Extract the (X, Y) coordinate from the center of the cell holding the provided text.  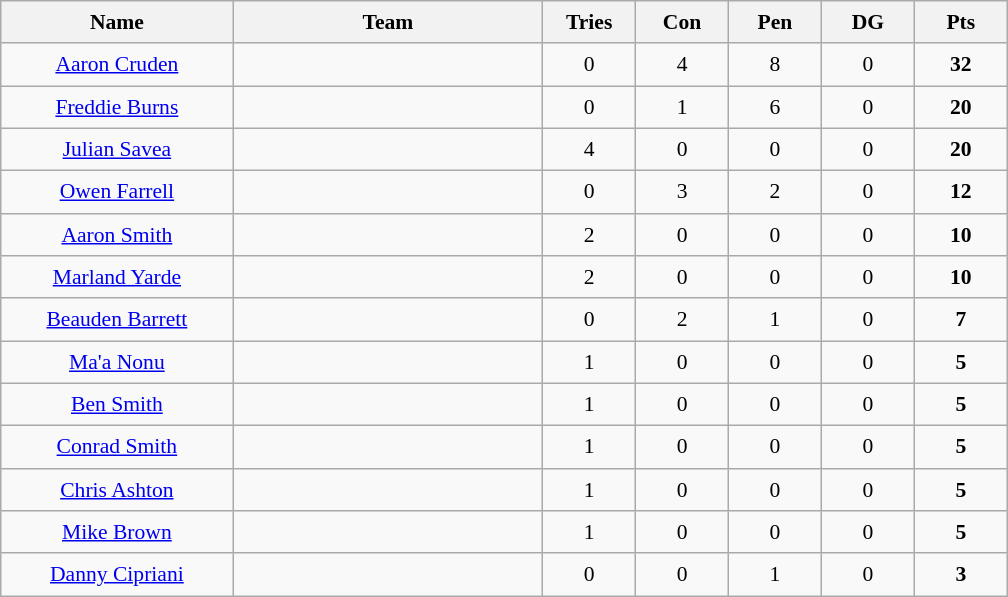
Aaron Smith (117, 236)
Name (117, 22)
Mike Brown (117, 532)
Team (388, 22)
Tries (590, 22)
Pen (776, 22)
Owen Farrell (117, 192)
Julian Savea (117, 150)
Chris Ashton (117, 490)
7 (960, 320)
Conrad Smith (117, 448)
6 (776, 108)
Freddie Burns (117, 108)
Pts (960, 22)
Con (682, 22)
Beauden Barrett (117, 320)
Ben Smith (117, 406)
8 (776, 66)
12 (960, 192)
32 (960, 66)
Ma'a Nonu (117, 362)
DG (868, 22)
Marland Yarde (117, 278)
Aaron Cruden (117, 66)
Danny Cipriani (117, 576)
